Pinpoint the cell where the given text exists, returning its [X, Y] midpoint coordinate. 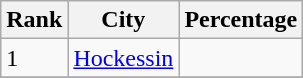
Rank [34, 20]
City [124, 20]
Percentage [241, 20]
1 [34, 58]
Hockessin [124, 58]
